Capture the cell that displays the provided text and extract its (X, Y) central coordinate. 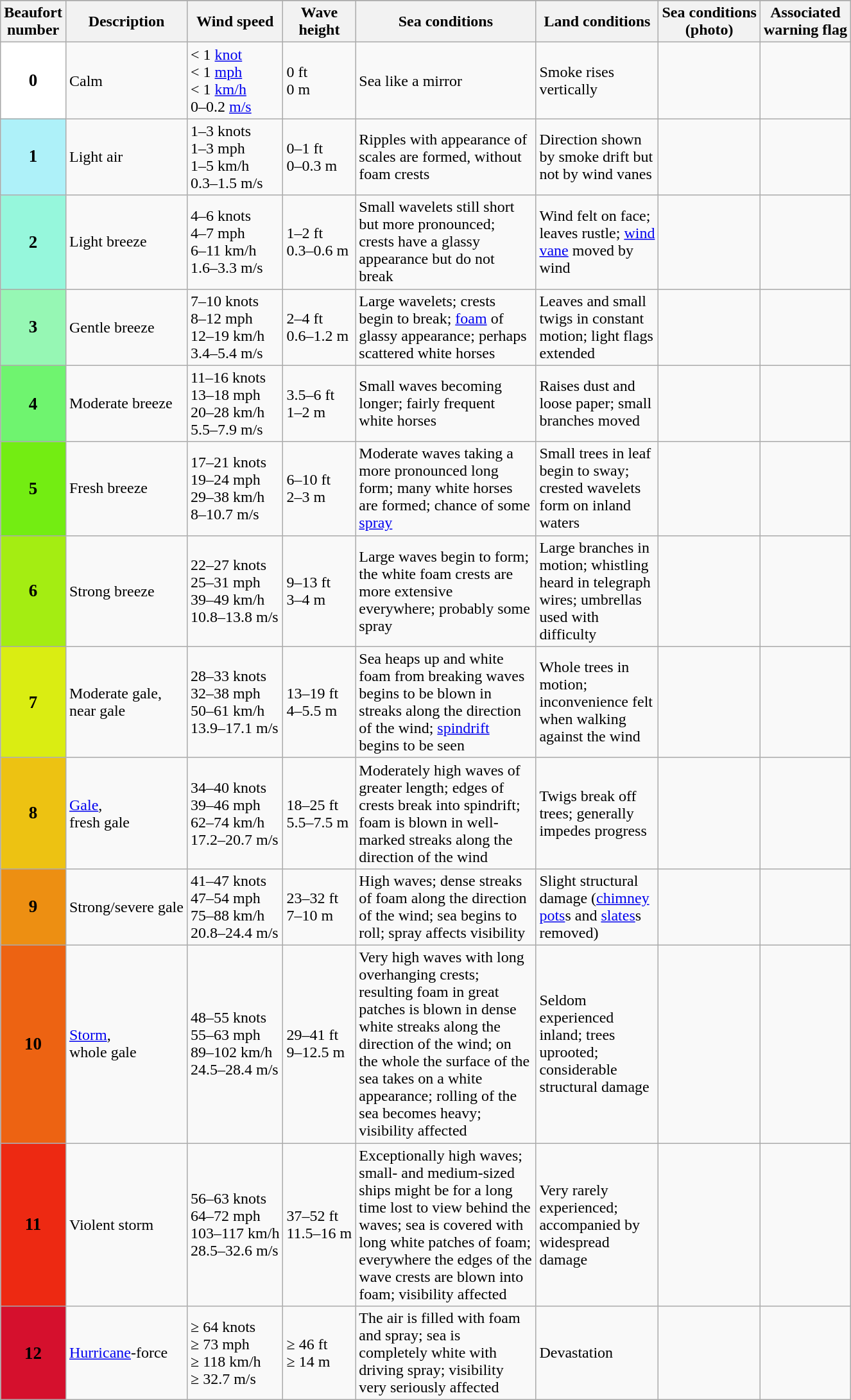
23–32 ft7–10 m (320, 906)
Devastation (597, 1353)
Smoke rises vertically (597, 81)
≥ 46 ft≥ 14 m (320, 1353)
Very rarely experienced; accompanied by widespread damage (597, 1224)
12 (33, 1353)
5 (33, 488)
8 (33, 813)
3.5–6 ft1–2 m (320, 403)
3 (33, 327)
1–2 ft0.3–0.6 m (320, 242)
Sea heaps up and white foam from breaking waves begins to be blown in streaks along the direction of the wind; spindrift begins to be seen (445, 702)
2–4 ft0.6–1.2 m (320, 327)
Large branches in motion; whistling heard in telegraph wires; umbrellas used with difficulty (597, 591)
48–55 knots55–63 mph89–102 km/h24.5–28.4 m/s (235, 1044)
Light breeze (126, 242)
Direction shown by smoke drift but not by wind vanes (597, 157)
Slight structural damage (chimney potss and slatess removed) (597, 906)
4 (33, 403)
18–25 ft5.5–7.5 m (320, 813)
Wind felt on face; leaves rustle; wind vane moved by wind (597, 242)
Hurricane-force (126, 1353)
29–41 ft9–12.5 m (320, 1044)
< 1 knot< 1 mph< 1 km/h 0–0.2 m/s (235, 81)
1–3 knots1–3 mph1–5 km/h0.3–1.5 m/s (235, 157)
2 (33, 242)
High waves; dense streaks of foam along the direction of the wind; sea begins to roll; spray affects visibility (445, 906)
Moderately high waves of greater length; edges of crests break into spindrift; foam is blown in well-marked streaks along the direction of the wind (445, 813)
Twigs break off trees; generally impedes progress (597, 813)
Moderate gale,near gale (126, 702)
0 ft0 m (320, 81)
Ripples with appearance of scales are formed, without foam crests (445, 157)
Sea conditions(photo) (709, 22)
Light air (126, 157)
Storm,whole gale (126, 1044)
13–19 ft4–5.5 m (320, 702)
Raises dust and loose paper; small branches moved (597, 403)
Waveheight (320, 22)
37–52 ft11.5–16 m (320, 1224)
7–10 knots8–12 mph12–19 km/h3.4–5.4 m/s (235, 327)
41–47 knots47–54 mph75–88 km/h20.8–24.4 m/s (235, 906)
≥ 64 knots≥ 73 mph≥ 118 km/h≥ 32.7 m/s (235, 1353)
Gale,fresh gale (126, 813)
0 (33, 81)
The air is filled with foam and spray; sea is completely white with driving spray; visibility very seriously affected (445, 1353)
Violent storm (126, 1224)
Associatedwarning flag (805, 22)
0–1 ft0–0.3 m (320, 157)
Description (126, 22)
Sea like a mirror (445, 81)
Whole trees in motion; inconvenience felt when walking against the wind (597, 702)
28–33 knots32–38 mph50–61 km/h13.9–17.1 m/s (235, 702)
Large wavelets; crests begin to break; foam of glassy appearance; perhaps scattered white horses (445, 327)
Small waves becoming longer; fairly frequent white horses (445, 403)
Strong/severe gale (126, 906)
1 (33, 157)
9 (33, 906)
Beaufortnumber (33, 22)
17–21 knots19–24 mph29–38 km/h8–10.7 m/s (235, 488)
Strong breeze (126, 591)
11 (33, 1224)
56–63 knots64–72 mph103–117 km/h28.5–32.6 m/s (235, 1224)
11–16 knots13–18 mph20–28 km/h5.5–7.9 m/s (235, 403)
Wind speed (235, 22)
Land conditions (597, 22)
Large waves begin to form; the white foam crests are more extensive everywhere; probably some spray (445, 591)
7 (33, 702)
Fresh breeze (126, 488)
22–27 knots25–31 mph39–49 km/h10.8–13.8 m/s (235, 591)
Moderate breeze (126, 403)
6–10 ft2–3 m (320, 488)
Calm (126, 81)
Leaves and small twigs in constant motion; light flags extended (597, 327)
Small wavelets still short but more pronounced; crests have a glassy appearance but do not break (445, 242)
6 (33, 591)
Gentle breeze (126, 327)
Small trees in leaf begin to sway; crested wavelets form on inland waters (597, 488)
10 (33, 1044)
Moderate waves taking a more pronounced long form; many white horses are formed; chance of some spray (445, 488)
Sea conditions (445, 22)
34–40 knots39–46 mph62–74 km/h17.2–20.7 m/s (235, 813)
9–13 ft3–4 m (320, 591)
4–6 knots4–7 mph6–11 km/h1.6–3.3 m/s (235, 242)
Seldom experienced inland; trees uprooted; considerable structural damage (597, 1044)
